Provide the (x, y) coordinate of the cell's center where the given text is located.  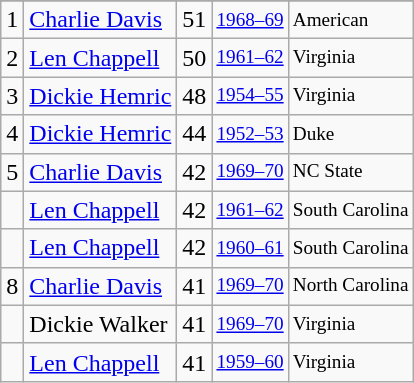
1952–53 (250, 134)
NC State (350, 172)
1960–61 (250, 248)
1968–69 (250, 20)
2 (12, 58)
1954–55 (250, 96)
Dickie Walker (100, 324)
5 (12, 172)
51 (194, 20)
Duke (350, 134)
50 (194, 58)
3 (12, 96)
44 (194, 134)
8 (12, 286)
North Carolina (350, 286)
1 (12, 20)
4 (12, 134)
1959–60 (250, 362)
48 (194, 96)
American (350, 20)
